Locate the cell with the specified text and output its [x, y] center coordinate. 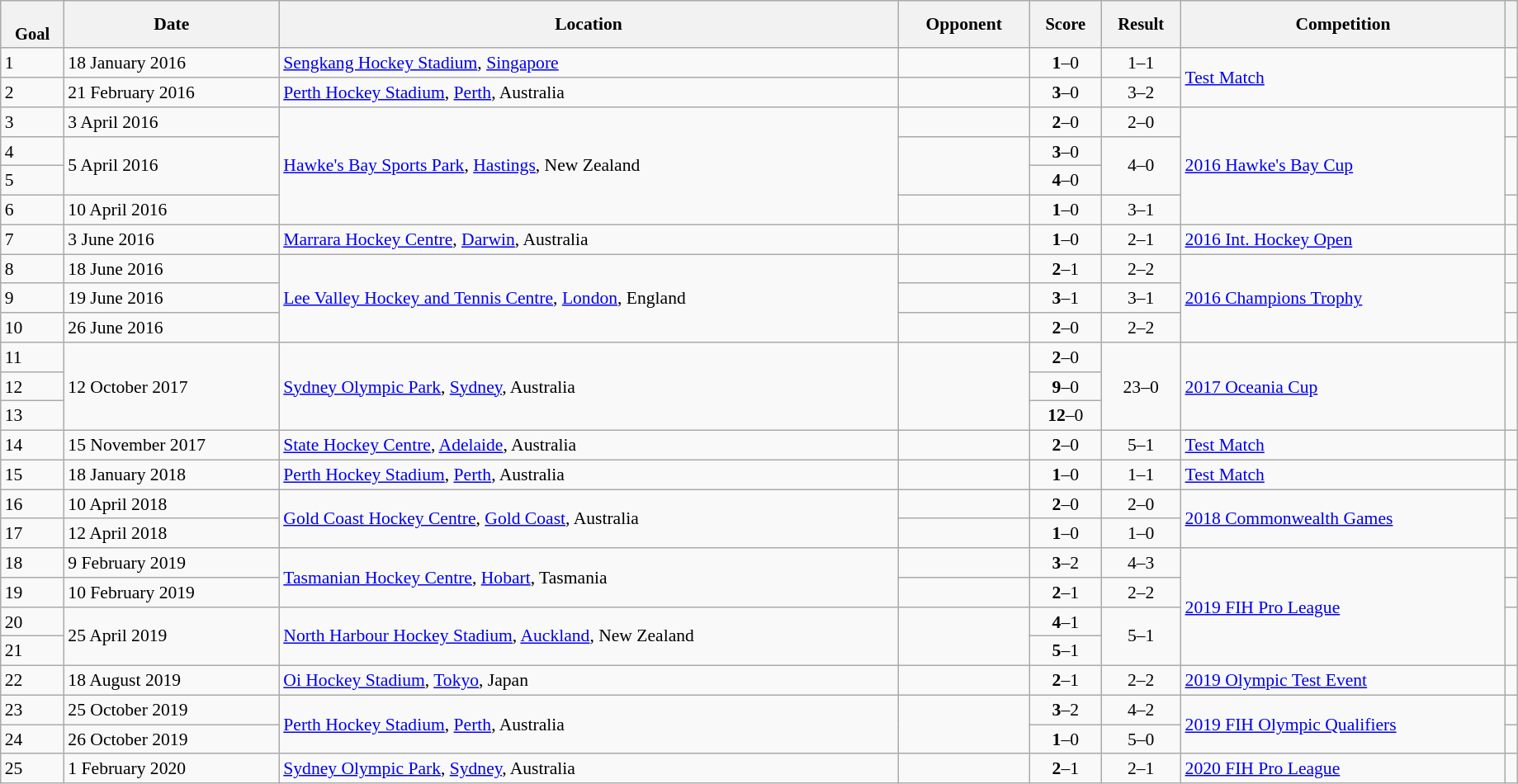
4 [33, 152]
11 [33, 357]
Oi Hockey Stadium, Tokyo, Japan [588, 681]
21 February 2016 [172, 92]
2018 Commonwealth Games [1344, 518]
10 April 2018 [172, 504]
23 [33, 711]
Lee Valley Hockey and Tennis Centre, London, England [588, 299]
19 June 2016 [172, 299]
12–0 [1066, 416]
Score [1066, 25]
Opponent [964, 25]
8 [33, 269]
18 August 2019 [172, 681]
21 [33, 651]
17 [33, 534]
25 October 2019 [172, 711]
Date [172, 25]
Marrara Hockey Centre, Darwin, Australia [588, 240]
5 April 2016 [172, 167]
Hawke's Bay Sports Park, Hastings, New Zealand [588, 166]
Sengkang Hockey Stadium, Singapore [588, 64]
15 [33, 475]
9 [33, 299]
2020 FIH Pro League [1344, 769]
6 [33, 210]
22 [33, 681]
North Harbour Hockey Stadium, Auckland, New Zealand [588, 637]
10 February 2019 [172, 593]
10 [33, 328]
2019 Olympic Test Event [1344, 681]
2 [33, 92]
2016 Champions Trophy [1344, 299]
4–1 [1066, 622]
Gold Coast Hockey Centre, Gold Coast, Australia [588, 518]
Competition [1344, 25]
19 [33, 593]
1 [33, 64]
Goal [33, 25]
25 April 2019 [172, 637]
1 February 2020 [172, 769]
3 [33, 122]
18 [33, 563]
2016 Int. Hockey Open [1344, 240]
State Hockey Centre, Adelaide, Australia [588, 446]
3 April 2016 [172, 122]
Result [1141, 25]
13 [33, 416]
5–0 [1141, 739]
20 [33, 622]
4–3 [1141, 563]
25 [33, 769]
26 June 2016 [172, 328]
12 October 2017 [172, 386]
Location [588, 25]
18 January 2018 [172, 475]
Tasmanian Hockey Centre, Hobart, Tasmania [588, 578]
12 April 2018 [172, 534]
14 [33, 446]
12 [33, 387]
4–2 [1141, 711]
2016 Hawke's Bay Cup [1344, 166]
15 November 2017 [172, 446]
10 April 2016 [172, 210]
2017 Oceania Cup [1344, 386]
23–0 [1141, 386]
18 June 2016 [172, 269]
2019 FIH Olympic Qualifiers [1344, 725]
9–0 [1066, 387]
5 [33, 181]
24 [33, 739]
2019 FIH Pro League [1344, 607]
9 February 2019 [172, 563]
18 January 2016 [172, 64]
3 June 2016 [172, 240]
7 [33, 240]
16 [33, 504]
26 October 2019 [172, 739]
